Return the (X, Y) coordinate for the center point of the cell that contains the specified text.  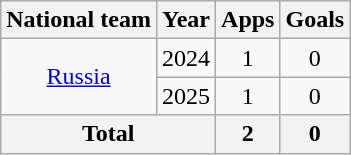
Goals (315, 20)
Apps (248, 20)
2025 (186, 96)
2 (248, 134)
2024 (186, 58)
Total (108, 134)
Year (186, 20)
Russia (79, 77)
National team (79, 20)
